Return the [x, y] coordinate for the center point of the cell that contains the specified text.  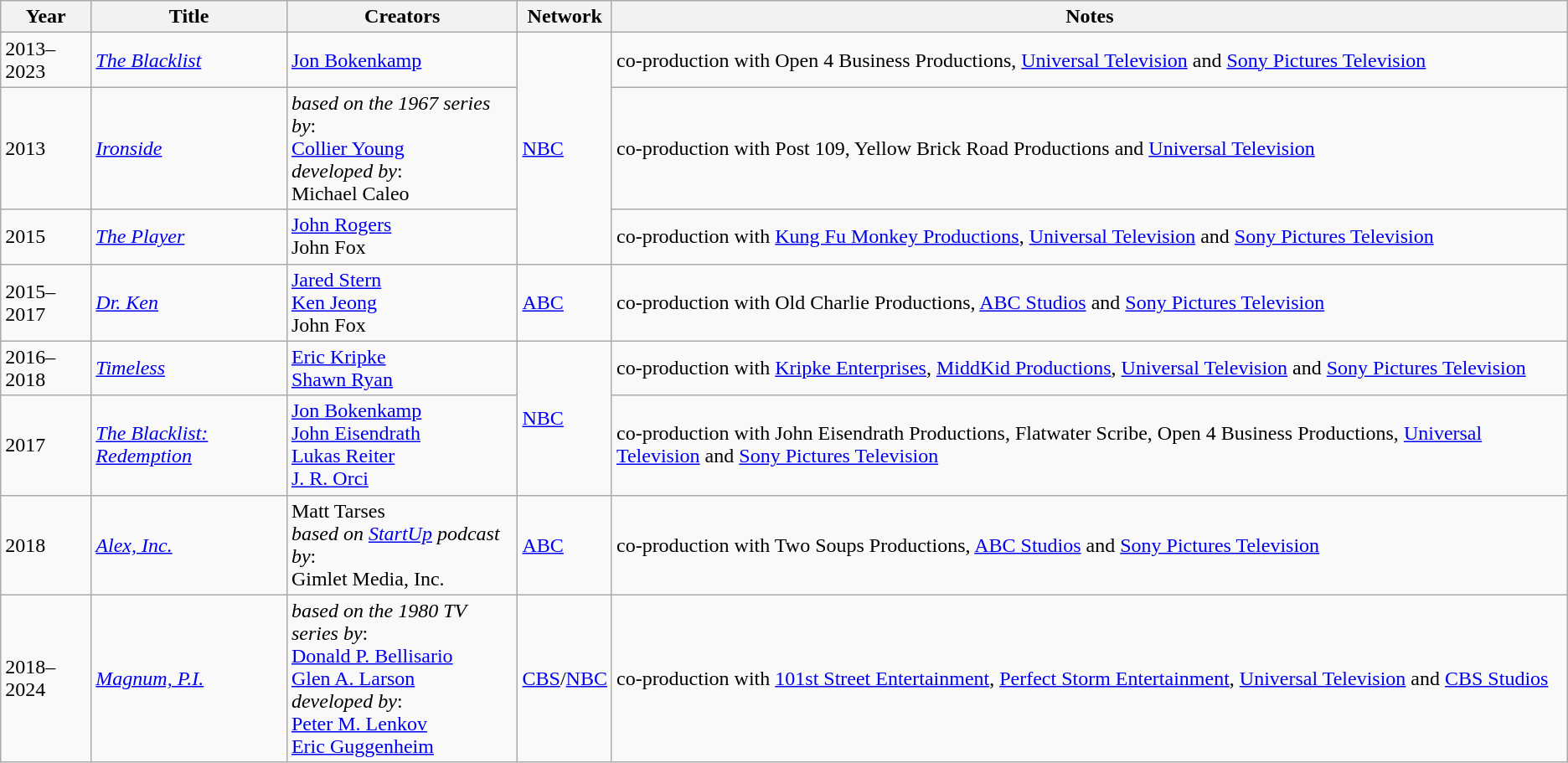
2015–2017 [46, 302]
Ironside [189, 148]
2017 [46, 446]
The Blacklist: Redemption [189, 446]
Jared SternKen JeongJohn Fox [402, 302]
co-production with Open 4 Business Productions, Universal Television and Sony Pictures Television [1089, 60]
Matt Tarsesbased on StartUp podcast by:Gimlet Media, Inc. [402, 544]
co-production with Old Charlie Productions, ABC Studios and Sony Pictures Television [1089, 302]
Eric KripkeShawn Ryan [402, 369]
Creators [402, 17]
2018 [46, 544]
Year [46, 17]
based on the 1980 TV series by:Donald P. BellisarioGlen A. Larsondeveloped by:Peter M. LenkovEric Guggenheim [402, 678]
2013 [46, 148]
Jon BokenkampJohn EisendrathLukas ReiterJ. R. Orci [402, 446]
2013–2023 [46, 60]
2016–2018 [46, 369]
Jon Bokenkamp [402, 60]
John RogersJohn Fox [402, 236]
Notes [1089, 17]
2018–2024 [46, 678]
Alex, Inc. [189, 544]
co-production with Kripke Enterprises, MiddKid Productions, Universal Television and Sony Pictures Television [1089, 369]
The Blacklist [189, 60]
Magnum, P.I. [189, 678]
co-production with Kung Fu Monkey Productions, Universal Television and Sony Pictures Television [1089, 236]
The Player [189, 236]
Timeless [189, 369]
CBS/NBC [565, 678]
2015 [46, 236]
co-production with Post 109, Yellow Brick Road Productions and Universal Television [1089, 148]
Dr. Ken [189, 302]
based on the 1967 series by:Collier Youngdeveloped by:Michael Caleo [402, 148]
Title [189, 17]
co-production with Two Soups Productions, ABC Studios and Sony Pictures Television [1089, 544]
Network [565, 17]
co-production with 101st Street Entertainment, Perfect Storm Entertainment, Universal Television and CBS Studios [1089, 678]
co-production with John Eisendrath Productions, Flatwater Scribe, Open 4 Business Productions, Universal Television and Sony Pictures Television [1089, 446]
